Detect which cell encompasses the target text, then output its [X, Y] center coordinate. 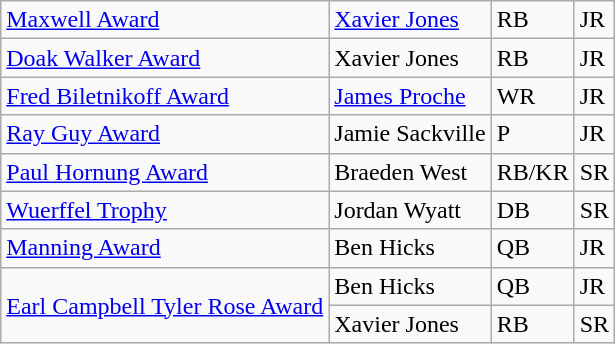
P [532, 134]
Jordan Wyatt [410, 210]
RB/KR [532, 172]
Jamie Sackville [410, 134]
James Proche [410, 96]
Maxwell Award [165, 20]
Manning Award [165, 248]
Fred Biletnikoff Award [165, 96]
Ray Guy Award [165, 134]
Wuerffel Trophy [165, 210]
WR [532, 96]
Doak Walker Award [165, 58]
DB [532, 210]
Earl Campbell Tyler Rose Award [165, 305]
Paul Hornung Award [165, 172]
Braeden West [410, 172]
